Find where the given text appears and provide that cell's center as [x, y] coordinate. 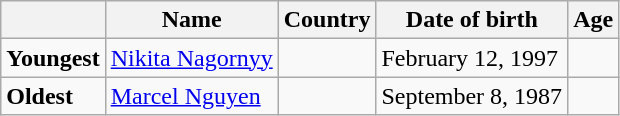
Age [594, 20]
Marcel Nguyen [192, 96]
Oldest [53, 96]
Youngest [53, 58]
Nikita Nagornyy [192, 58]
Name [192, 20]
September 8, 1987 [472, 96]
Country [327, 20]
Date of birth [472, 20]
February 12, 1997 [472, 58]
